Capture the cell that displays the provided text and extract its [x, y] central coordinate. 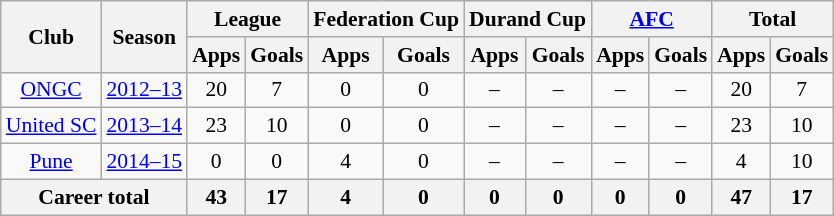
47 [741, 197]
ONGC [52, 90]
2012–13 [144, 90]
Total [772, 19]
Federation Cup [386, 19]
Club [52, 36]
Durand Cup [528, 19]
2013–14 [144, 126]
League [248, 19]
2014–15 [144, 162]
Season [144, 36]
AFC [652, 19]
Pune [52, 162]
Career total [94, 197]
43 [216, 197]
United SC [52, 126]
